Search for the cell housing the specified text and yield its [X, Y] center coordinate. 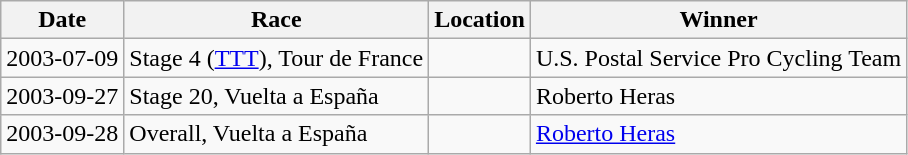
2003-09-27 [62, 96]
Overall, Vuelta a España [276, 134]
Race [276, 20]
Winner [718, 20]
Location [480, 20]
Stage 20, Vuelta a España [276, 96]
2003-09-28 [62, 134]
2003-07-09 [62, 58]
Stage 4 (TTT), Tour de France [276, 58]
Date [62, 20]
U.S. Postal Service Pro Cycling Team [718, 58]
